Capture the cell that displays the provided text and extract its (X, Y) central coordinate. 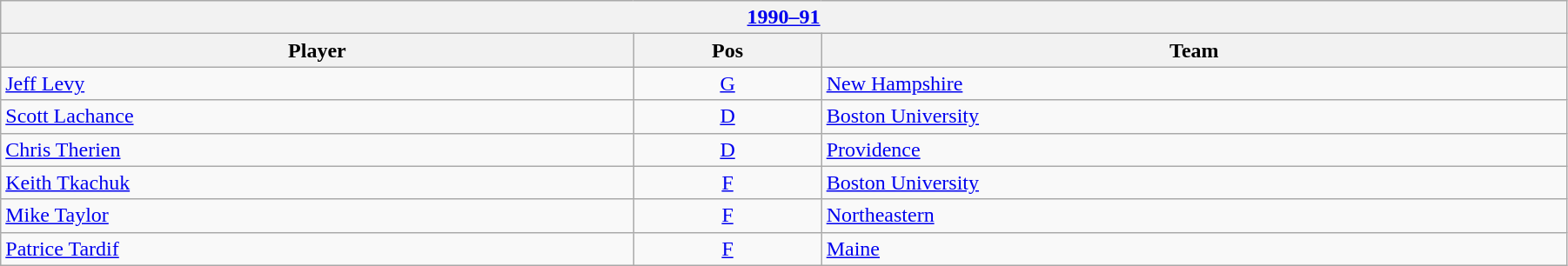
Keith Tkachuk (317, 183)
Chris Therien (317, 150)
Player (317, 50)
Providence (1194, 150)
Patrice Tardif (317, 249)
Jeff Levy (317, 83)
G (727, 83)
Team (1194, 50)
Mike Taylor (317, 216)
New Hampshire (1194, 83)
Scott Lachance (317, 116)
Maine (1194, 249)
1990–91 (784, 17)
Pos (727, 50)
Northeastern (1194, 216)
